For the text-containing cell, return its midpoint in [X, Y] coordinate format. 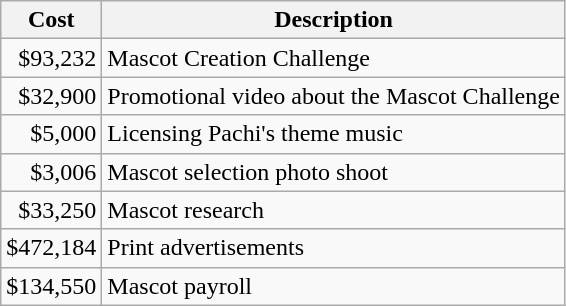
$3,006 [52, 172]
$472,184 [52, 248]
$5,000 [52, 134]
$93,232 [52, 58]
Promotional video about the Mascot Challenge [334, 96]
Mascot Creation Challenge [334, 58]
$33,250 [52, 210]
Description [334, 20]
$32,900 [52, 96]
Mascot payroll [334, 286]
Print advertisements [334, 248]
Cost [52, 20]
Mascot research [334, 210]
$134,550 [52, 286]
Licensing Pachi's theme music [334, 134]
Mascot selection photo shoot [334, 172]
